Output the [x, y] coordinate of the center of the cell containing the given text.  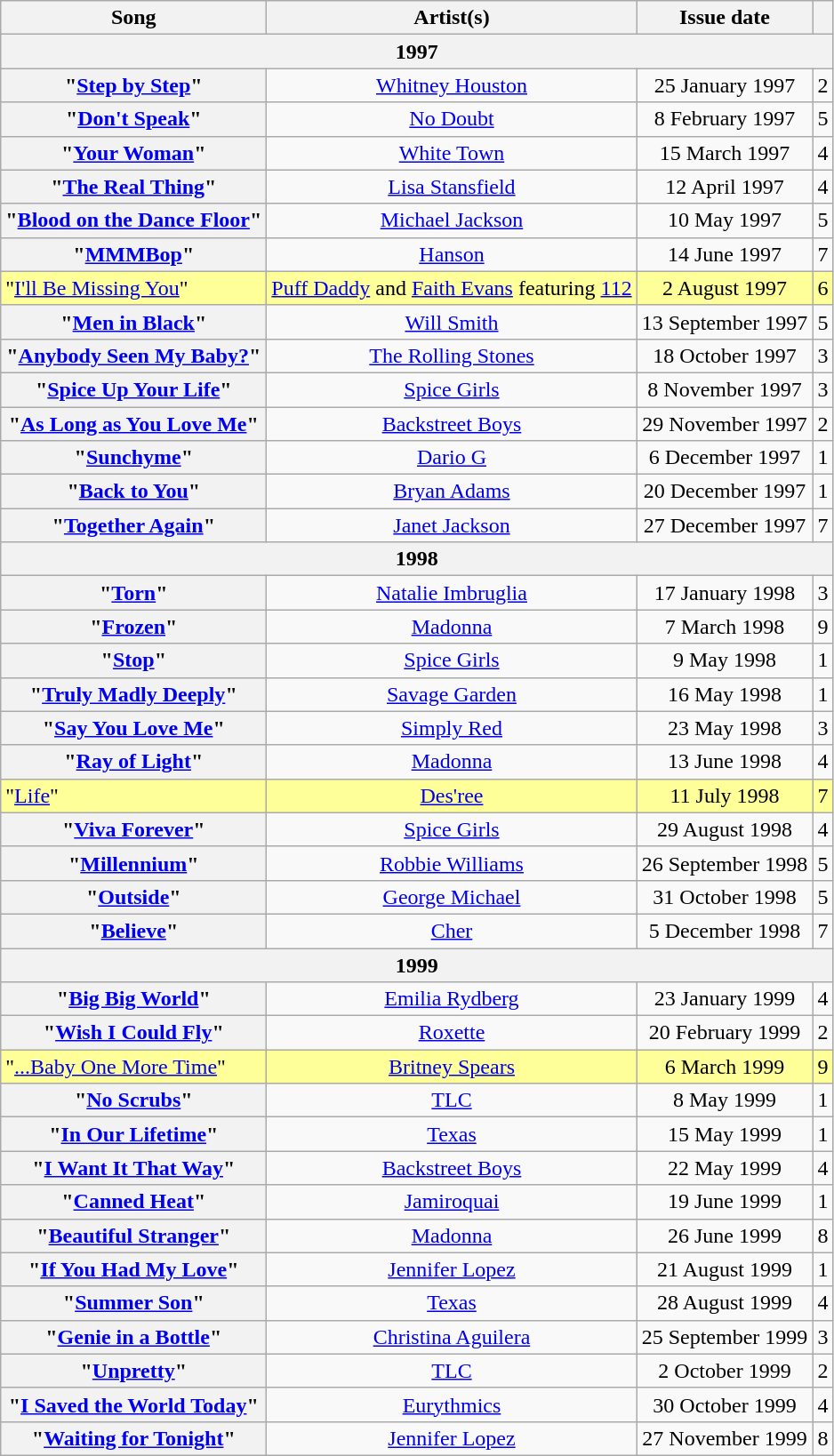
"Spice Up Your Life" [133, 389]
1997 [417, 52]
"Say You Love Me" [133, 728]
6 December 1997 [725, 458]
"Big Big World" [133, 999]
"Together Again" [133, 525]
15 March 1997 [725, 153]
"Waiting for Tonight" [133, 1438]
Emilia Rydberg [452, 999]
Bryan Adams [452, 492]
"Millennium" [133, 863]
8 November 1997 [725, 389]
"...Baby One More Time" [133, 1067]
Roxette [452, 1033]
17 January 1998 [725, 593]
"Believe" [133, 931]
13 September 1997 [725, 322]
"Life" [133, 796]
7 March 1998 [725, 627]
"Genie in a Bottle" [133, 1337]
27 November 1999 [725, 1438]
"Truly Madly Deeply" [133, 694]
"Torn" [133, 593]
"Back to You" [133, 492]
26 September 1998 [725, 863]
"Stop" [133, 660]
"Frozen" [133, 627]
Des'ree [452, 796]
"In Our Lifetime" [133, 1134]
"Summer Son" [133, 1303]
Simply Red [452, 728]
"I'll Be Missing You" [133, 288]
15 May 1999 [725, 1134]
Hanson [452, 254]
Issue date [725, 18]
Whitney Houston [452, 85]
9 May 1998 [725, 660]
Michael Jackson [452, 220]
23 May 1998 [725, 728]
"Outside" [133, 897]
Cher [452, 931]
Robbie Williams [452, 863]
8 February 1997 [725, 119]
"The Real Thing" [133, 187]
11 July 1998 [725, 796]
Lisa Stansfield [452, 187]
"Blood on the Dance Floor" [133, 220]
Natalie Imbruglia [452, 593]
"I Saved the World Today" [133, 1404]
29 August 1998 [725, 829]
2 August 1997 [725, 288]
Savage Garden [452, 694]
20 February 1999 [725, 1033]
Janet Jackson [452, 525]
"Canned Heat" [133, 1202]
"Sunchyme" [133, 458]
Britney Spears [452, 1067]
"No Scrubs" [133, 1100]
"Step by Step" [133, 85]
"Your Woman" [133, 153]
"Don't Speak" [133, 119]
31 October 1998 [725, 897]
Will Smith [452, 322]
Artist(s) [452, 18]
16 May 1998 [725, 694]
8 May 1999 [725, 1100]
"Anybody Seen My Baby?" [133, 356]
"Unpretty" [133, 1371]
10 May 1997 [725, 220]
22 May 1999 [725, 1168]
5 December 1998 [725, 931]
12 April 1997 [725, 187]
"MMMBop" [133, 254]
The Rolling Stones [452, 356]
27 December 1997 [725, 525]
"Viva Forever" [133, 829]
30 October 1999 [725, 1404]
Eurythmics [452, 1404]
"Beautiful Stranger" [133, 1236]
25 September 1999 [725, 1337]
George Michael [452, 897]
Song [133, 18]
1999 [417, 964]
21 August 1999 [725, 1269]
"Men in Black" [133, 322]
25 January 1997 [725, 85]
13 June 1998 [725, 762]
28 August 1999 [725, 1303]
19 June 1999 [725, 1202]
26 June 1999 [725, 1236]
14 June 1997 [725, 254]
"Ray of Light" [133, 762]
Dario G [452, 458]
"Wish I Could Fly" [133, 1033]
"I Want It That Way" [133, 1168]
2 October 1999 [725, 1371]
18 October 1997 [725, 356]
Puff Daddy and Faith Evans featuring 112 [452, 288]
"As Long as You Love Me" [133, 424]
1998 [417, 559]
Jamiroquai [452, 1202]
29 November 1997 [725, 424]
No Doubt [452, 119]
6 [823, 288]
White Town [452, 153]
6 March 1999 [725, 1067]
"If You Had My Love" [133, 1269]
23 January 1999 [725, 999]
Christina Aguilera [452, 1337]
20 December 1997 [725, 492]
